Extract the (x, y) coordinate from the center of the cell holding the provided text.  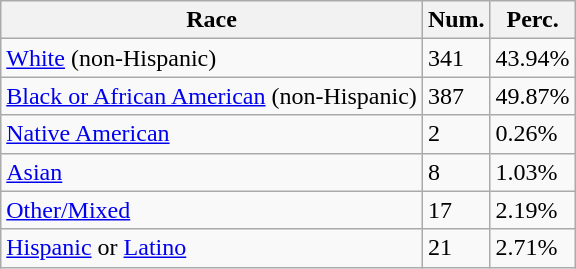
2.19% (532, 210)
Native American (212, 134)
Perc. (532, 20)
341 (456, 58)
387 (456, 96)
Num. (456, 20)
Black or African American (non-Hispanic) (212, 96)
2.71% (532, 248)
Race (212, 20)
1.03% (532, 172)
43.94% (532, 58)
21 (456, 248)
0.26% (532, 134)
2 (456, 134)
Hispanic or Latino (212, 248)
49.87% (532, 96)
Asian (212, 172)
White (non-Hispanic) (212, 58)
17 (456, 210)
Other/Mixed (212, 210)
8 (456, 172)
